Capture the cell that displays the provided text and extract its [x, y] central coordinate. 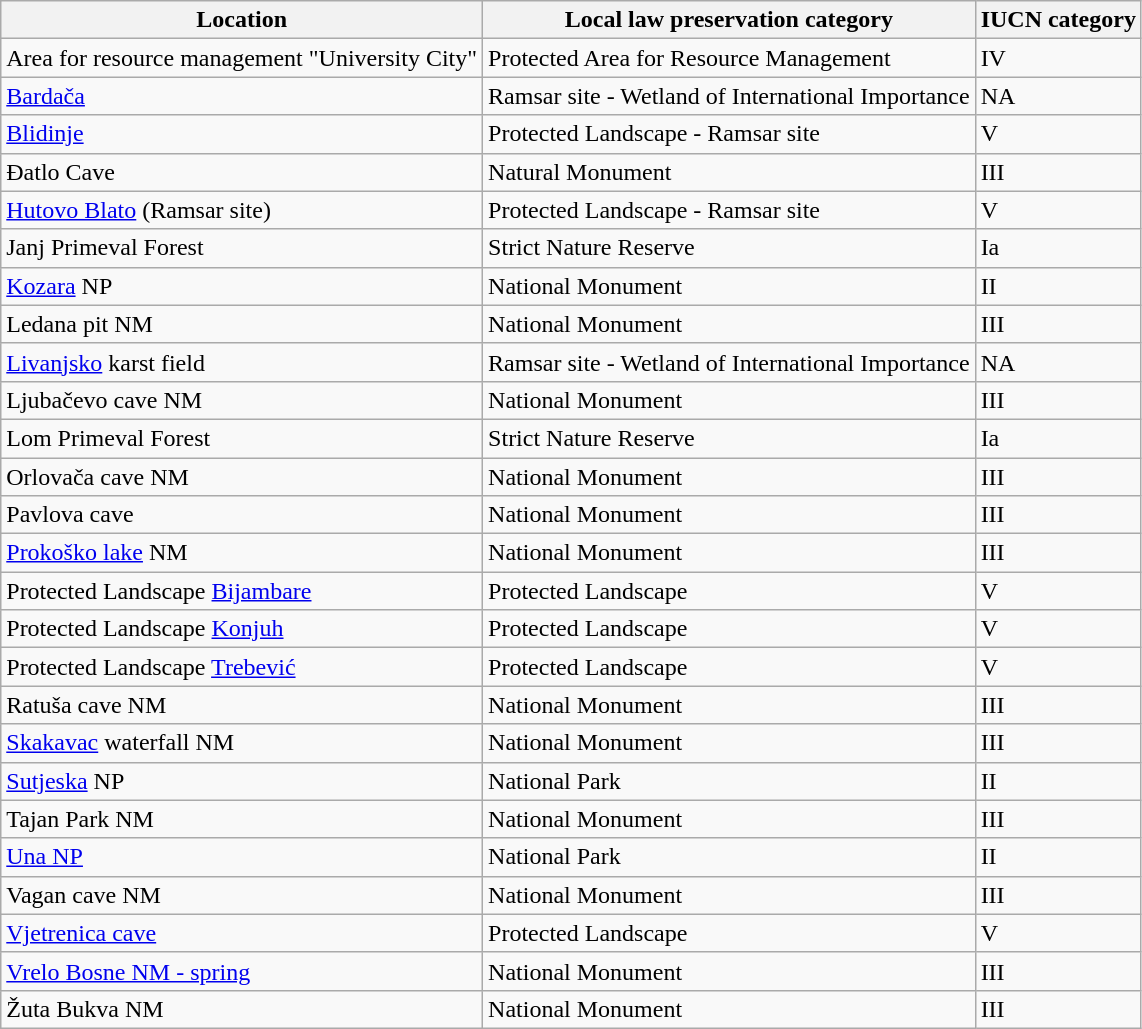
Vagan cave NM [242, 895]
Protected Area for Resource Management [730, 58]
Vrelo Bosne NM - spring [242, 971]
Blidinje [242, 134]
Žuta Bukva NM [242, 1009]
Ledana pit NM [242, 324]
Orlovača cave NM [242, 477]
Sutjeska NP [242, 781]
Hutovo Blato (Ramsar site) [242, 210]
Protected Landscape Bijambare [242, 591]
Livanjsko karst field [242, 362]
Janj Primeval Forest [242, 248]
Ratuša cave NM [242, 705]
IUCN category [1058, 20]
Bardača [242, 96]
Protected Landscape Trebević [242, 667]
Lom Primeval Forest [242, 438]
Una NP [242, 857]
Vjetrenica cave [242, 933]
Local law preservation category [730, 20]
Kozara NP [242, 286]
Tajan Park NM [242, 819]
Ljubačevo cave NM [242, 400]
Prokoško lake NM [242, 553]
Protected Landscape Konjuh [242, 629]
Location [242, 20]
Pavlova cave [242, 515]
Skakavac waterfall NM [242, 743]
IV [1058, 58]
Natural Monument [730, 172]
Area for resource management "University City" [242, 58]
Đatlo Cave [242, 172]
